Capture the cell that displays the provided text and extract its [x, y] central coordinate. 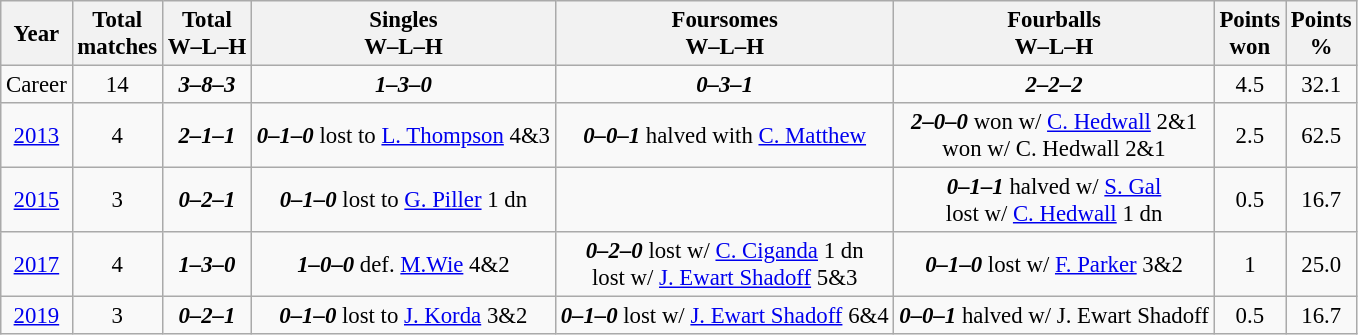
0–2–0 lost w/ C. Ciganda 1 dnlost w/ J. Ewart Shadoff 5&3 [724, 264]
4.5 [1250, 85]
Pointswon [1250, 34]
0–1–0 lost to G. Piller 1 dn [403, 200]
2017 [36, 264]
0–0–1 halved w/ J. Ewart Shadoff [1054, 316]
2013 [36, 136]
0–1–0 lost to J. Korda 3&2 [403, 316]
25.0 [1322, 264]
2–2–2 [1054, 85]
Points% [1322, 34]
2019 [36, 316]
Year [36, 34]
SinglesW–L–H [403, 34]
FourballsW–L–H [1054, 34]
14 [117, 85]
3–8–3 [206, 85]
1–0–0 def. M.Wie 4&2 [403, 264]
Totalmatches [117, 34]
0–1–0 lost w/ F. Parker 3&2 [1054, 264]
62.5 [1322, 136]
0–0–1 halved with C. Matthew [724, 136]
32.1 [1322, 85]
2015 [36, 200]
2–0–0 won w/ C. Hedwall 2&1won w/ C. Hedwall 2&1 [1054, 136]
0–1–0 lost to L. Thompson 4&3 [403, 136]
TotalW–L–H [206, 34]
2.5 [1250, 136]
FoursomesW–L–H [724, 34]
Career [36, 85]
2–1–1 [206, 136]
0–1–0 lost w/ J. Ewart Shadoff 6&4 [724, 316]
0–3–1 [724, 85]
0–1–1 halved w/ S. Gallost w/ C. Hedwall 1 dn [1054, 200]
1 [1250, 264]
